Capture the cell that displays the provided text and extract its (X, Y) central coordinate. 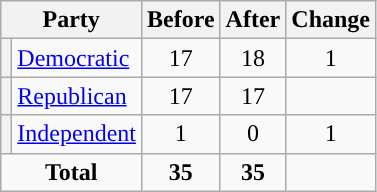
Independent (77, 134)
0 (253, 134)
Before (180, 20)
After (253, 20)
Total (72, 172)
Party (72, 20)
18 (253, 58)
Change (331, 20)
Democratic (77, 58)
Republican (77, 96)
